Find where the given text appears and provide that cell's center as (X, Y) coordinate. 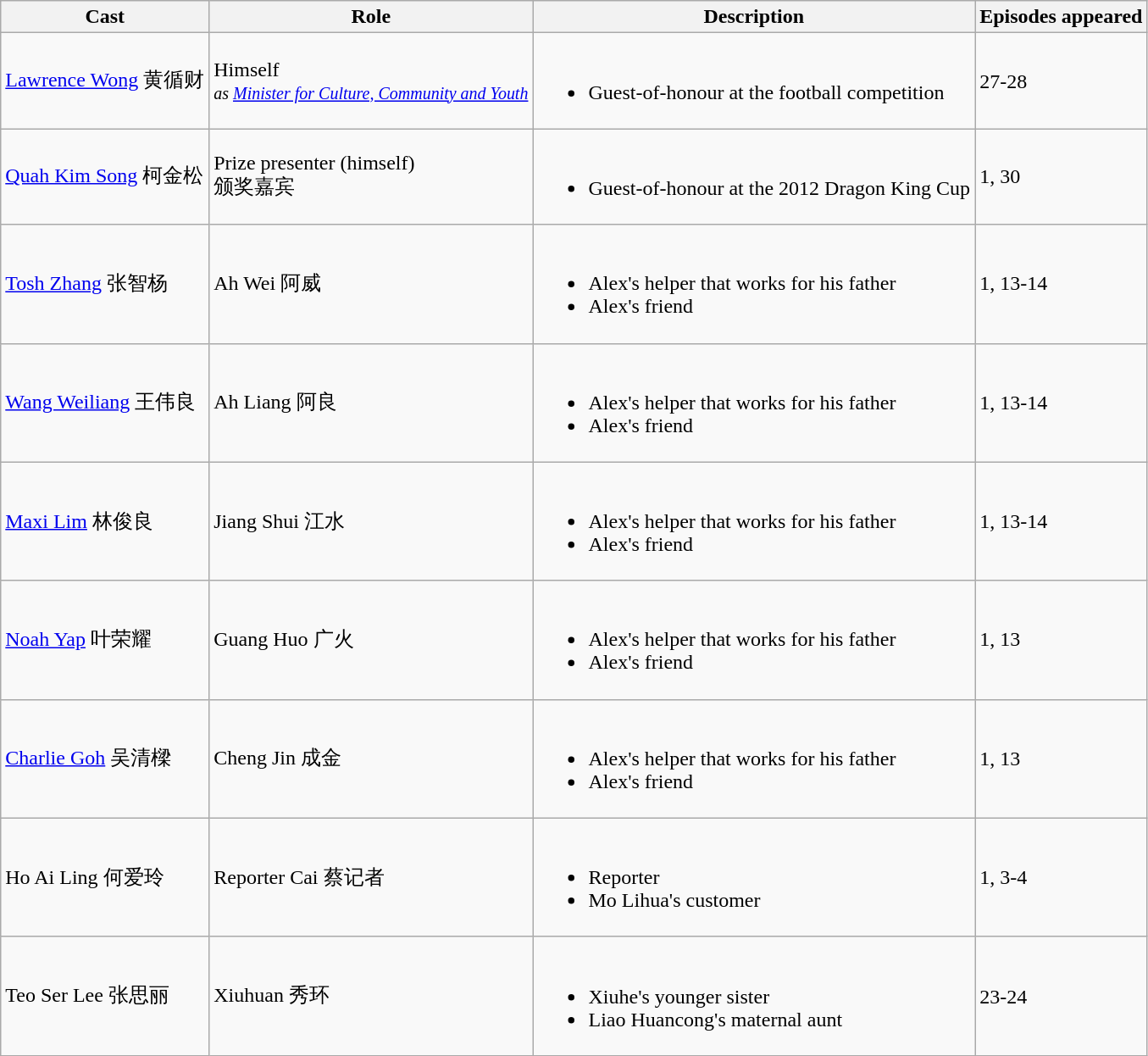
Xiuhuan 秀环 (371, 996)
Wang Weiliang 王伟良 (105, 403)
Cheng Jin 成金 (371, 759)
Jiang Shui 江水 (371, 521)
27-28 (1061, 81)
Maxi Lim 林俊良 (105, 521)
Xiuhe's younger sisterLiao Huancong's maternal aunt (754, 996)
Description (754, 17)
ReporterMo Lihua's customer (754, 877)
Reporter Cai 蔡记者 (371, 877)
Ho Ai Ling 何爱玲 (105, 877)
Ah Wei 阿威 (371, 284)
Role (371, 17)
Himself as Minister for Culture, Community and Youth (371, 81)
1, 30 (1061, 176)
Tosh Zhang 张智杨 (105, 284)
Prize presenter (himself) 颁奖嘉宾 (371, 176)
Noah Yap 叶荣耀 (105, 640)
Guang Huo 广火 (371, 640)
Quah Kim Song 柯金松 (105, 176)
Teo Ser Lee 张思丽 (105, 996)
Ah Liang 阿良 (371, 403)
Cast (105, 17)
23-24 (1061, 996)
Episodes appeared (1061, 17)
Lawrence Wong 黄循财 (105, 81)
1, 3-4 (1061, 877)
Charlie Goh 吴清樑 (105, 759)
Guest-of-honour at the 2012 Dragon King Cup (754, 176)
Guest-of-honour at the football competition (754, 81)
